Extract the (x, y) coordinate from the center of the cell holding the provided text.  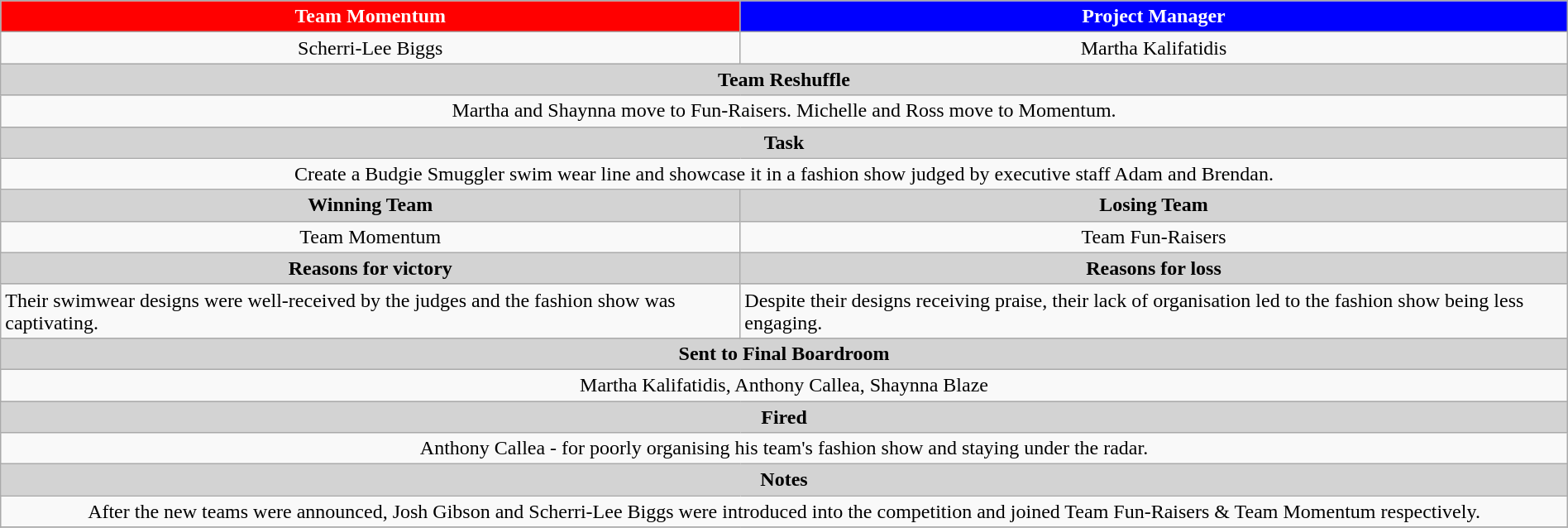
Martha Kalifatidis (1154, 48)
Team Fun-Raisers (1154, 237)
Task (784, 142)
Martha and Shaynna move to Fun-Raisers. Michelle and Ross move to Momentum. (784, 111)
Reasons for victory (370, 268)
Anthony Callea - for poorly organising his team's fashion show and staying under the radar. (784, 449)
Martha Kalifatidis, Anthony Callea, Shaynna Blaze (784, 385)
Losing Team (1154, 205)
Sent to Final Boardroom (784, 353)
Fired (784, 416)
Winning Team (370, 205)
Create a Budgie Smuggler swim wear line and showcase it in a fashion show judged by executive staff Adam and Brendan. (784, 174)
Team Reshuffle (784, 79)
Despite their designs receiving praise, their lack of organisation led to the fashion show being less engaging. (1154, 311)
Reasons for loss (1154, 268)
Their swimwear designs were well-received by the judges and the fashion show was captivating. (370, 311)
Project Manager (1154, 17)
Scherri-Lee Biggs (370, 48)
Notes (784, 480)
